Extract the [x, y] coordinate from the center of the cell holding the provided text.  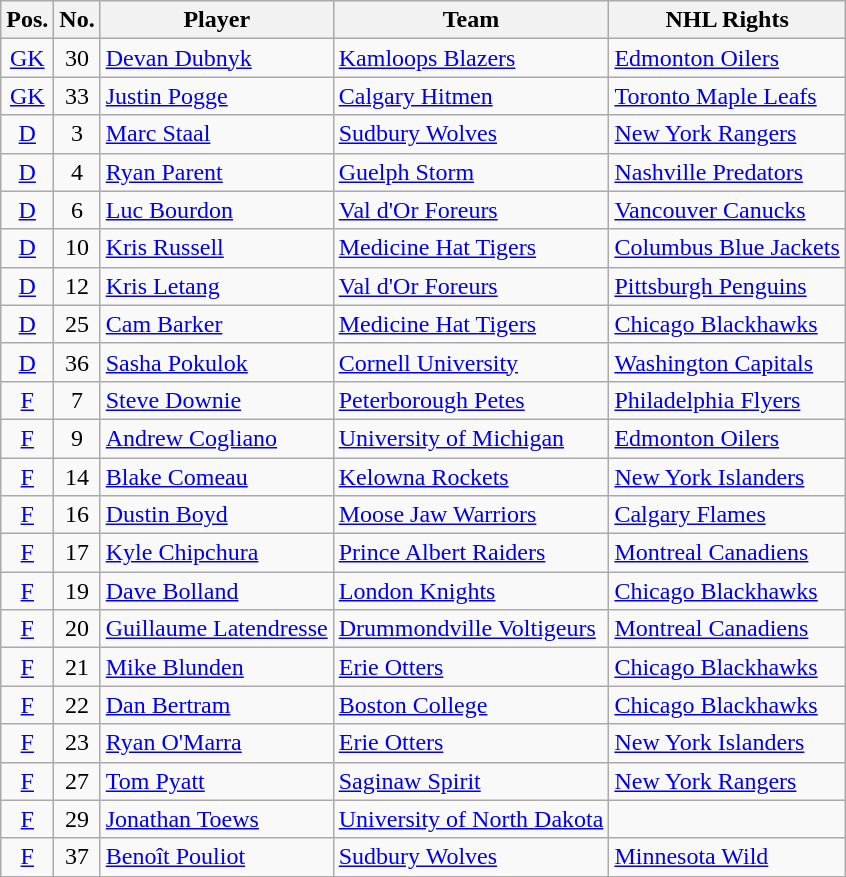
Drummondville Voltigeurs [471, 629]
Sasha Pokulok [216, 362]
Marc Staal [216, 134]
Devan Dubnyk [216, 58]
Boston College [471, 705]
Cam Barker [216, 324]
No. [77, 20]
21 [77, 667]
Calgary Flames [727, 515]
29 [77, 819]
University of Michigan [471, 438]
20 [77, 629]
37 [77, 857]
Calgary Hitmen [471, 96]
25 [77, 324]
4 [77, 172]
9 [77, 438]
36 [77, 362]
10 [77, 248]
Guillaume Latendresse [216, 629]
17 [77, 553]
Guelph Storm [471, 172]
Justin Pogge [216, 96]
Pittsburgh Penguins [727, 286]
3 [77, 134]
Luc Bourdon [216, 210]
Philadelphia Flyers [727, 400]
Moose Jaw Warriors [471, 515]
Dustin Boyd [216, 515]
Kris Letang [216, 286]
27 [77, 781]
Prince Albert Raiders [471, 553]
Kyle Chipchura [216, 553]
Player [216, 20]
Toronto Maple Leafs [727, 96]
NHL Rights [727, 20]
14 [77, 477]
22 [77, 705]
Cornell University [471, 362]
Ryan Parent [216, 172]
Team [471, 20]
Blake Comeau [216, 477]
12 [77, 286]
Kamloops Blazers [471, 58]
Andrew Cogliano [216, 438]
30 [77, 58]
Benoît Pouliot [216, 857]
6 [77, 210]
Minnesota Wild [727, 857]
London Knights [471, 591]
Dan Bertram [216, 705]
Nashville Predators [727, 172]
Washington Capitals [727, 362]
Steve Downie [216, 400]
Dave Bolland [216, 591]
Mike Blunden [216, 667]
Tom Pyatt [216, 781]
Ryan O'Marra [216, 743]
33 [77, 96]
Peterborough Petes [471, 400]
Pos. [28, 20]
23 [77, 743]
Saginaw Spirit [471, 781]
Kelowna Rockets [471, 477]
Vancouver Canucks [727, 210]
Jonathan Toews [216, 819]
16 [77, 515]
Columbus Blue Jackets [727, 248]
Kris Russell [216, 248]
University of North Dakota [471, 819]
7 [77, 400]
19 [77, 591]
